Find where the given text appears and provide that cell's center as (X, Y) coordinate. 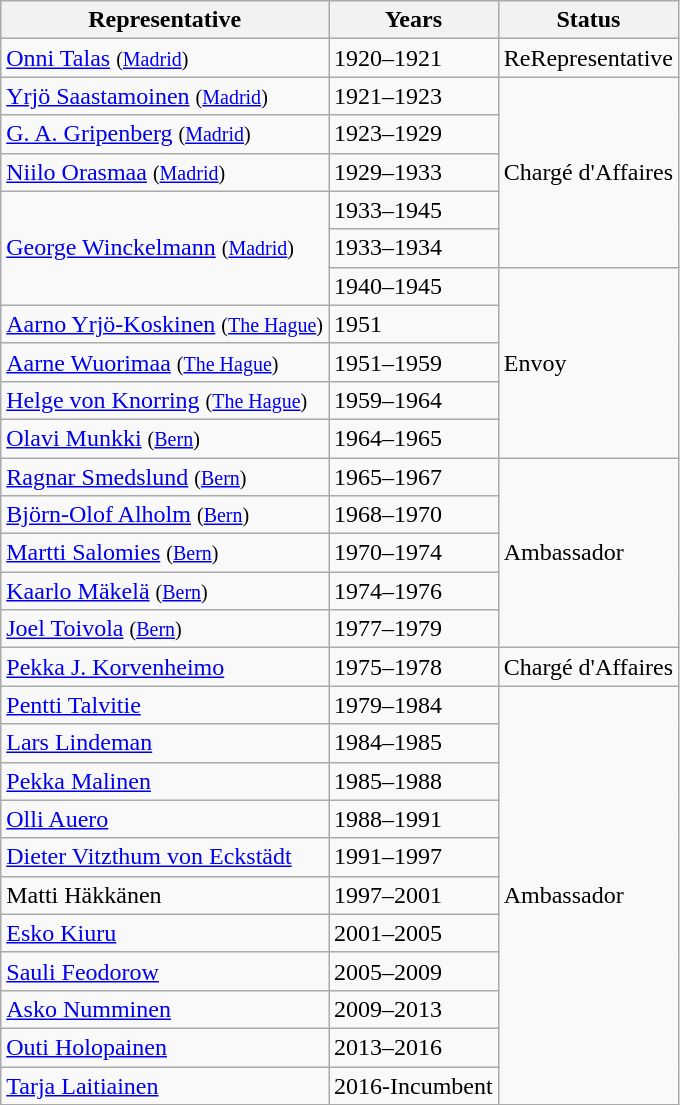
G. A. Gripenberg (Madrid) (165, 134)
2001–2005 (413, 933)
1985–1988 (413, 781)
Pekka Malinen (165, 781)
1940–1945 (413, 286)
2016-Incumbent (413, 1085)
Asko Numminen (165, 1009)
1951 (413, 324)
Representative (165, 20)
Pentti Talvitie (165, 705)
2005–2009 (413, 971)
Pekka J. Korvenheimo (165, 667)
1921–1923 (413, 96)
Sauli Feodorow (165, 971)
1975–1978 (413, 667)
1988–1991 (413, 819)
2013–2016 (413, 1047)
1991–1997 (413, 857)
1920–1921 (413, 58)
1977–1979 (413, 629)
Esko Kiuru (165, 933)
Tarja Laitiainen (165, 1085)
Joel Toivola (Bern) (165, 629)
Aarno Yrjö-Koskinen (The Hague) (165, 324)
1984–1985 (413, 743)
Outi Holopainen (165, 1047)
Björn-Olof Alholm (Bern) (165, 515)
Matti Häkkänen (165, 895)
Onni Talas (Madrid) (165, 58)
1959–1964 (413, 400)
1951–1959 (413, 362)
Ragnar Smedslund (Bern) (165, 477)
Olli Auero (165, 819)
Olavi Munkki (Bern) (165, 438)
Aarne Wuorimaa (The Hague) (165, 362)
Kaarlo Mäkelä (Bern) (165, 591)
1929–1933 (413, 172)
Lars Lindeman (165, 743)
Helge von Knorring (The Hague) (165, 400)
1974–1976 (413, 591)
Status (588, 20)
Martti Salomies (Bern) (165, 553)
1979–1984 (413, 705)
1997–2001 (413, 895)
Years (413, 20)
ReRepresentative (588, 58)
Yrjö Saastamoinen (Madrid) (165, 96)
1964–1965 (413, 438)
1933–1934 (413, 248)
1933–1945 (413, 210)
George Winckelmann (Madrid) (165, 248)
Dieter Vitzthum von Eckstädt (165, 857)
Envoy (588, 362)
1970–1974 (413, 553)
Niilo Orasmaa (Madrid) (165, 172)
1965–1967 (413, 477)
1923–1929 (413, 134)
1968–1970 (413, 515)
2009–2013 (413, 1009)
